Output the (x, y) coordinate of the center of the cell containing the given text.  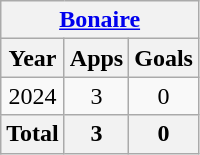
Bonaire (100, 20)
2024 (33, 96)
Total (33, 134)
Year (33, 58)
Apps (96, 58)
Goals (164, 58)
